Output the [x, y] coordinate of the center of the cell containing the given text.  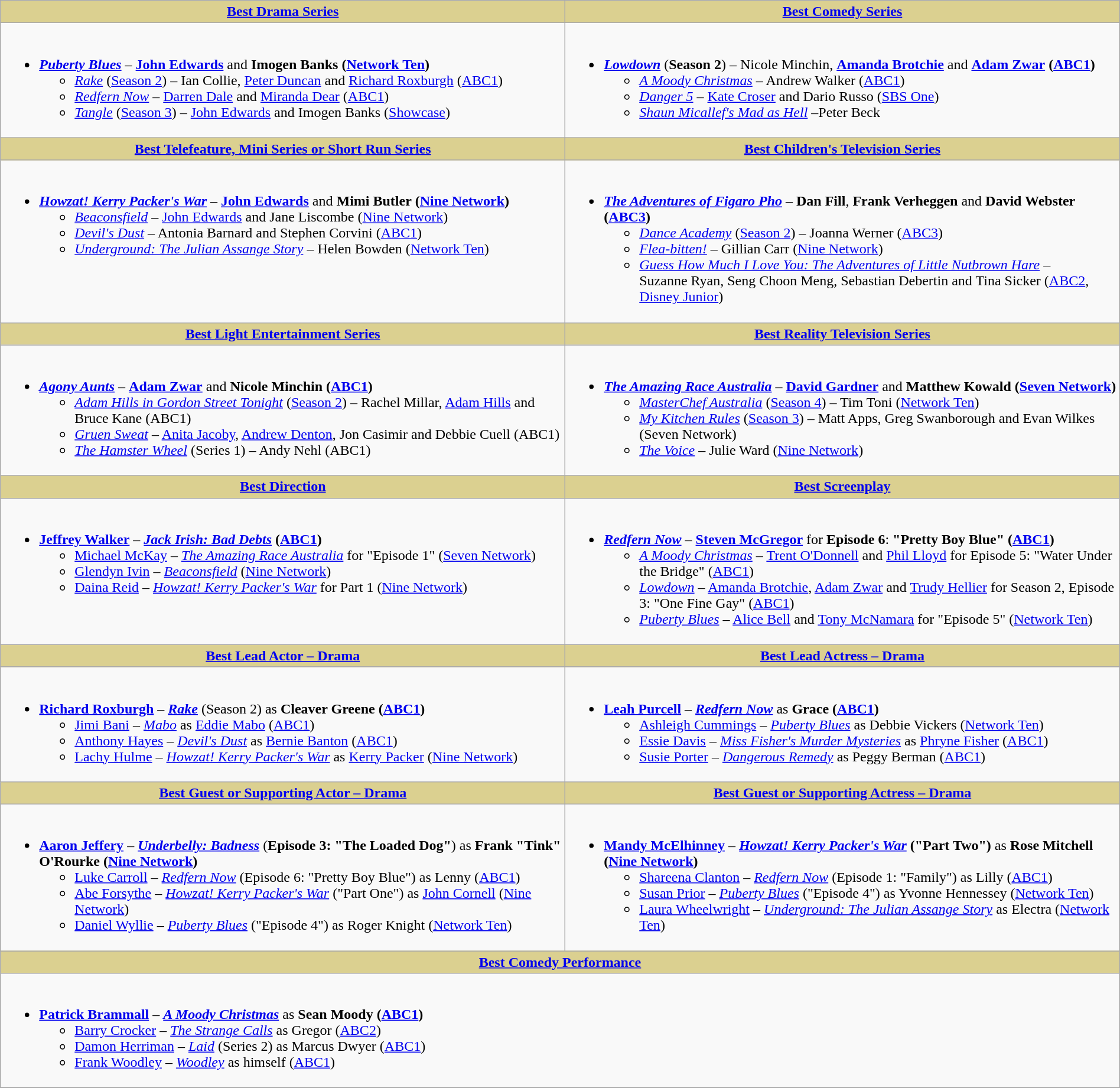
Best Telefeature, Mini Series or Short Run Series [283, 149]
Best Drama Series [283, 12]
Best Light Entertainment Series [283, 334]
Best Comedy Series [842, 12]
Best Reality Television Series [842, 334]
Best Screenplay [842, 487]
Best Direction [283, 487]
Best Comedy Performance [560, 962]
Best Guest or Supporting Actor – Drama [283, 793]
Best Children's Television Series [842, 149]
Best Lead Actress – Drama [842, 656]
Best Lead Actor – Drama [283, 656]
Best Guest or Supporting Actress – Drama [842, 793]
